Detect which cell encompasses the target text, then output its (x, y) center coordinate. 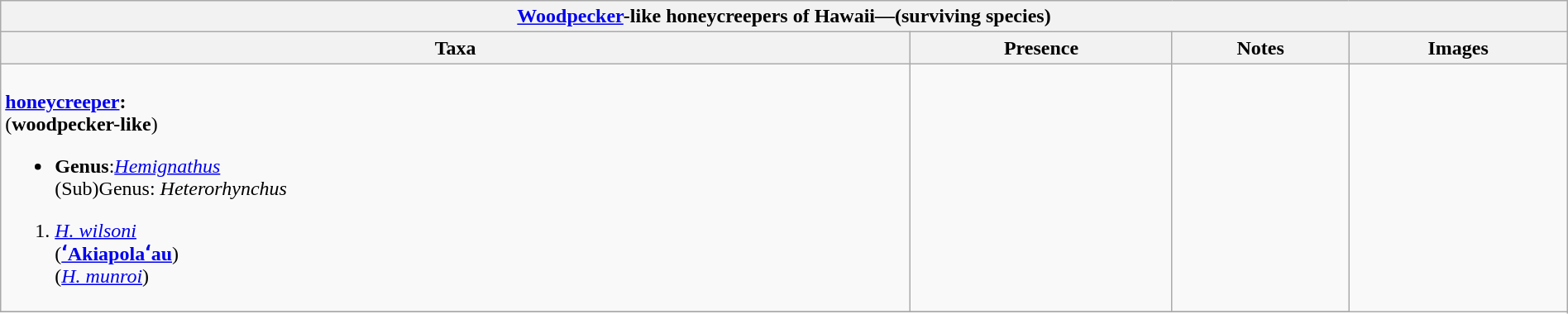
Images (1458, 48)
Woodpecker-like honeycreepers of Hawaii—(surviving species) (784, 17)
Presence (1042, 48)
Taxa (456, 48)
Notes (1260, 48)
honeycreeper:(woodpecker-like)Genus:Hemignathus(Sub)Genus: HeterorhynchusH. wilsoni(ʻAkiapolaʻau)(H. munroi) (456, 188)
